Extract the (X, Y) coordinate from the center of the cell holding the provided text.  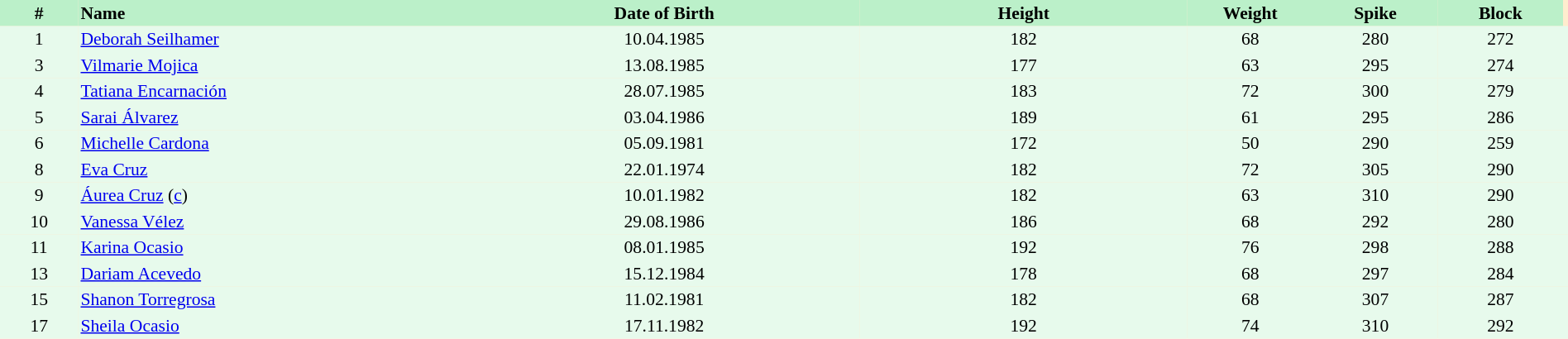
287 (1500, 299)
28.07.1985 (664, 91)
17.11.1982 (664, 326)
259 (1500, 144)
Vilmarie Mojica (273, 65)
08.01.1985 (664, 248)
Height (1024, 13)
Shanon Torregrosa (273, 299)
Dariam Acevedo (273, 274)
15 (39, 299)
17 (39, 326)
272 (1500, 40)
178 (1024, 274)
74 (1250, 326)
4 (39, 91)
297 (1374, 274)
305 (1374, 169)
307 (1374, 299)
9 (39, 195)
61 (1250, 117)
22.01.1974 (664, 169)
177 (1024, 65)
76 (1250, 248)
Date of Birth (664, 13)
Tatiana Encarnación (273, 91)
284 (1500, 274)
11 (39, 248)
298 (1374, 248)
279 (1500, 91)
15.12.1984 (664, 274)
29.08.1986 (664, 222)
Sarai Álvarez (273, 117)
10.04.1985 (664, 40)
Áurea Cruz (c) (273, 195)
Karina Ocasio (273, 248)
183 (1024, 91)
189 (1024, 117)
1 (39, 40)
8 (39, 169)
10.01.1982 (664, 195)
300 (1374, 91)
Spike (1374, 13)
05.09.1981 (664, 144)
50 (1250, 144)
11.02.1981 (664, 299)
172 (1024, 144)
Name (273, 13)
6 (39, 144)
288 (1500, 248)
286 (1500, 117)
13 (39, 274)
Weight (1250, 13)
3 (39, 65)
186 (1024, 222)
Eva Cruz (273, 169)
5 (39, 117)
Deborah Seilhamer (273, 40)
Michelle Cardona (273, 144)
03.04.1986 (664, 117)
10 (39, 222)
Vanessa Vélez (273, 222)
# (39, 13)
13.08.1985 (664, 65)
Block (1500, 13)
Sheila Ocasio (273, 326)
274 (1500, 65)
